From the cell containing the given text, extract its center point as (x, y) coordinate. 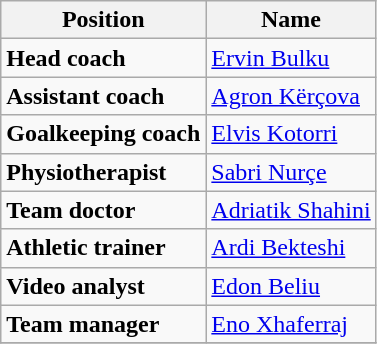
Physiotherapist (104, 172)
Agron Kërçova (291, 96)
Goalkeeping coach (104, 134)
Assistant coach (104, 96)
Ervin Bulku (291, 58)
Ardi Bekteshi (291, 248)
Edon Beliu (291, 286)
Elvis Kotorri (291, 134)
Head coach (104, 58)
Athletic trainer (104, 248)
Name (291, 20)
Team manager (104, 324)
Team doctor (104, 210)
Sabri Nurçe (291, 172)
Position (104, 20)
Video analyst (104, 286)
Adriatik Shahini (291, 210)
Eno Xhaferraj (291, 324)
